For the text-containing cell, return its midpoint in [X, Y] coordinate format. 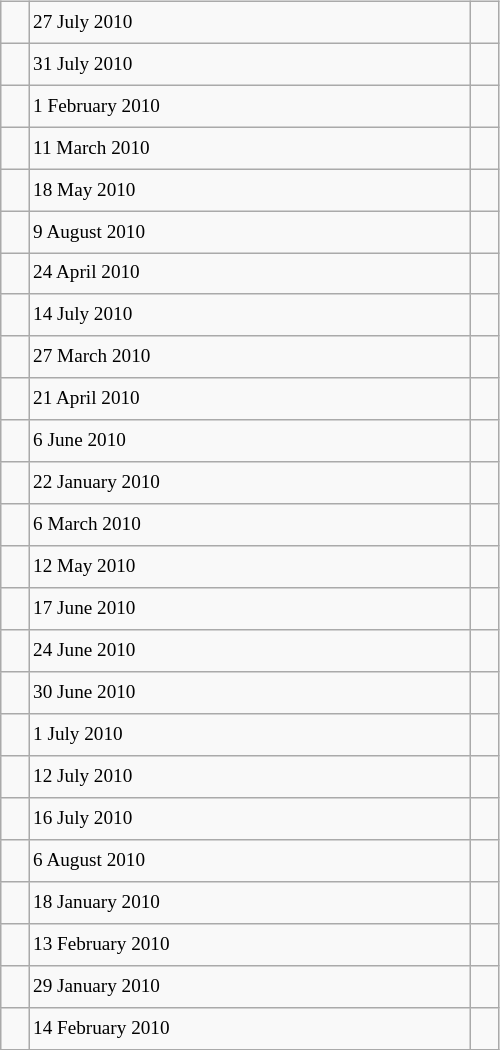
12 May 2010 [249, 567]
14 February 2010 [249, 1028]
6 March 2010 [249, 525]
14 July 2010 [249, 315]
17 June 2010 [249, 609]
22 January 2010 [249, 483]
29 January 2010 [249, 986]
12 July 2010 [249, 777]
21 April 2010 [249, 399]
6 June 2010 [249, 441]
27 March 2010 [249, 357]
30 June 2010 [249, 693]
1 July 2010 [249, 735]
24 June 2010 [249, 651]
6 August 2010 [249, 861]
1 February 2010 [249, 106]
18 May 2010 [249, 190]
9 August 2010 [249, 232]
24 April 2010 [249, 274]
27 July 2010 [249, 22]
16 July 2010 [249, 819]
11 March 2010 [249, 148]
18 January 2010 [249, 902]
13 February 2010 [249, 944]
31 July 2010 [249, 64]
